Search for the cell housing the specified text and yield its [X, Y] center coordinate. 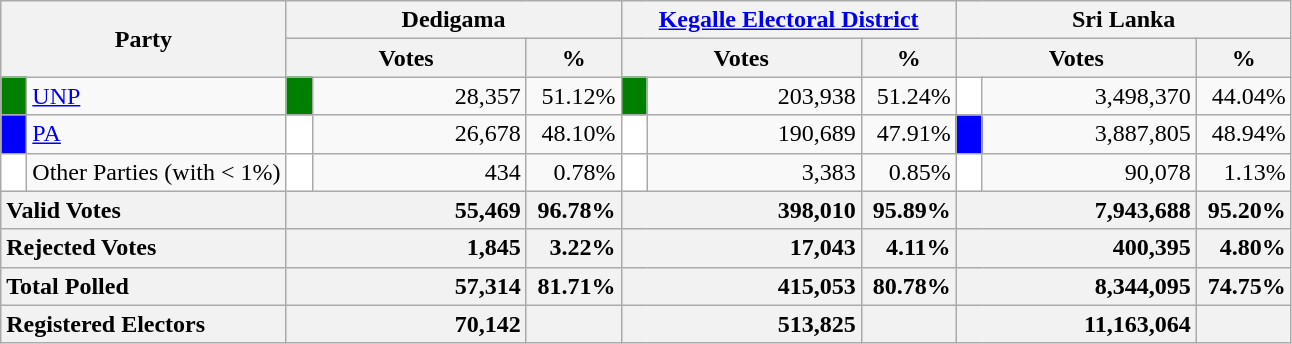
26,678 [419, 134]
Rejected Votes [144, 248]
44.04% [1244, 96]
11,163,064 [1076, 324]
51.24% [908, 96]
0.85% [908, 172]
398,010 [741, 210]
434 [419, 172]
48.94% [1244, 134]
400,395 [1076, 248]
3.22% [574, 248]
Sri Lanka [1124, 20]
74.75% [1244, 286]
80.78% [908, 286]
415,053 [741, 286]
0.78% [574, 172]
90,078 [1089, 172]
4.80% [1244, 248]
Dedigama [454, 20]
3,498,370 [1089, 96]
513,825 [741, 324]
Party [144, 39]
8,344,095 [1076, 286]
4.11% [908, 248]
190,689 [754, 134]
UNP [156, 96]
Kegalle Electoral District [788, 20]
Total Polled [144, 286]
Valid Votes [144, 210]
51.12% [574, 96]
47.91% [908, 134]
17,043 [741, 248]
95.20% [1244, 210]
57,314 [406, 286]
28,357 [419, 96]
1,845 [406, 248]
95.89% [908, 210]
203,938 [754, 96]
7,943,688 [1076, 210]
96.78% [574, 210]
1.13% [1244, 172]
Other Parties (with < 1%) [156, 172]
3,887,805 [1089, 134]
48.10% [574, 134]
81.71% [574, 286]
70,142 [406, 324]
55,469 [406, 210]
Registered Electors [144, 324]
PA [156, 134]
3,383 [754, 172]
